Scan for the cell matching the given text and deliver its (x, y) coordinate at center. 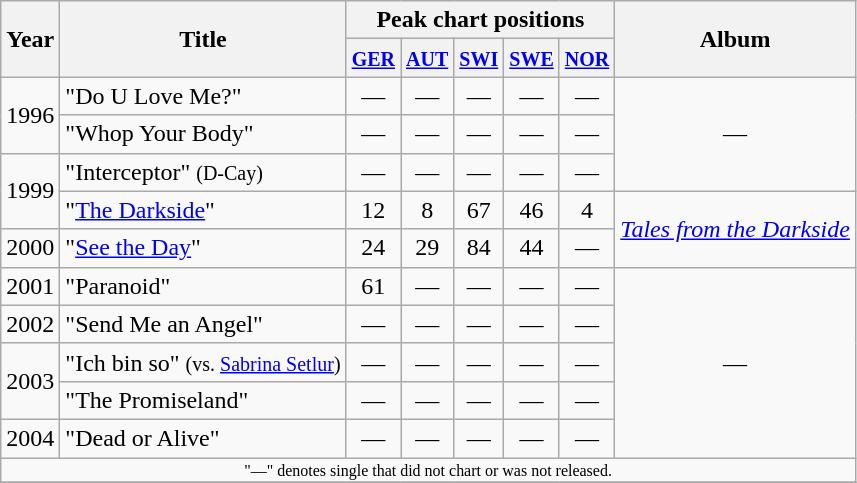
"Paranoid" (203, 286)
8 (426, 210)
SWI (479, 58)
67 (479, 210)
46 (532, 210)
"The Darkside" (203, 210)
1999 (30, 191)
Peak chart positions (480, 20)
AUT (426, 58)
2004 (30, 438)
"Ich bin so" (vs. Sabrina Setlur) (203, 362)
"Do U Love Me?" (203, 96)
"Send Me an Angel" (203, 324)
Year (30, 39)
84 (479, 248)
44 (532, 248)
4 (587, 210)
"Whop Your Body" (203, 134)
"Dead or Alive" (203, 438)
12 (373, 210)
2003 (30, 381)
24 (373, 248)
GER (373, 58)
"Interceptor" (D-Cay) (203, 172)
"—" denotes single that did not chart or was not released. (428, 470)
SWE (532, 58)
2002 (30, 324)
Album (736, 39)
"The Promiseland" (203, 400)
Title (203, 39)
Tales from the Darkside (736, 229)
2001 (30, 286)
61 (373, 286)
29 (426, 248)
NOR (587, 58)
1996 (30, 115)
"See the Day" (203, 248)
2000 (30, 248)
